Locate the cell with the specified text and output its (x, y) center coordinate. 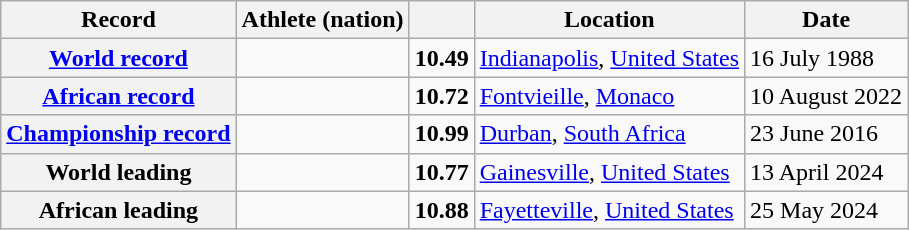
Athlete (nation) (322, 20)
10.49 (442, 58)
Location (609, 20)
10.88 (442, 210)
Date (826, 20)
Championship record (118, 134)
23 June 2016 (826, 134)
10.72 (442, 96)
World record (118, 58)
African record (118, 96)
Fontvieille, Monaco (609, 96)
10.77 (442, 172)
Record (118, 20)
10 August 2022 (826, 96)
Durban, South Africa (609, 134)
25 May 2024 (826, 210)
16 July 1988 (826, 58)
African leading (118, 210)
10.99 (442, 134)
Indianapolis, United States (609, 58)
World leading (118, 172)
Fayetteville, United States (609, 210)
13 April 2024 (826, 172)
Gainesville, United States (609, 172)
